Output the [x, y] coordinate of the center of the cell containing the given text.  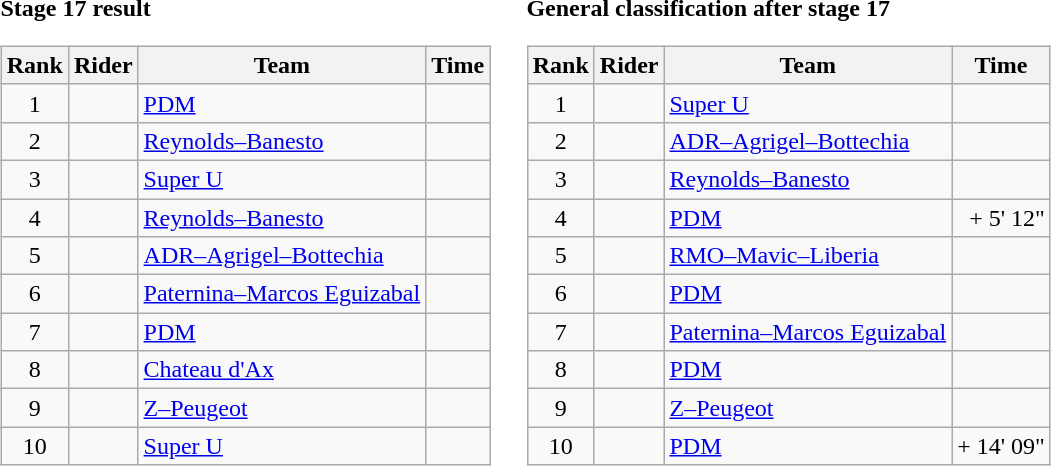
+ 14' 09" [1002, 446]
+ 5' 12" [1002, 217]
RMO–Mavic–Liberia [808, 256]
Chateau d'Ax [282, 370]
